Return [x, y] of the center of cell containing provided text 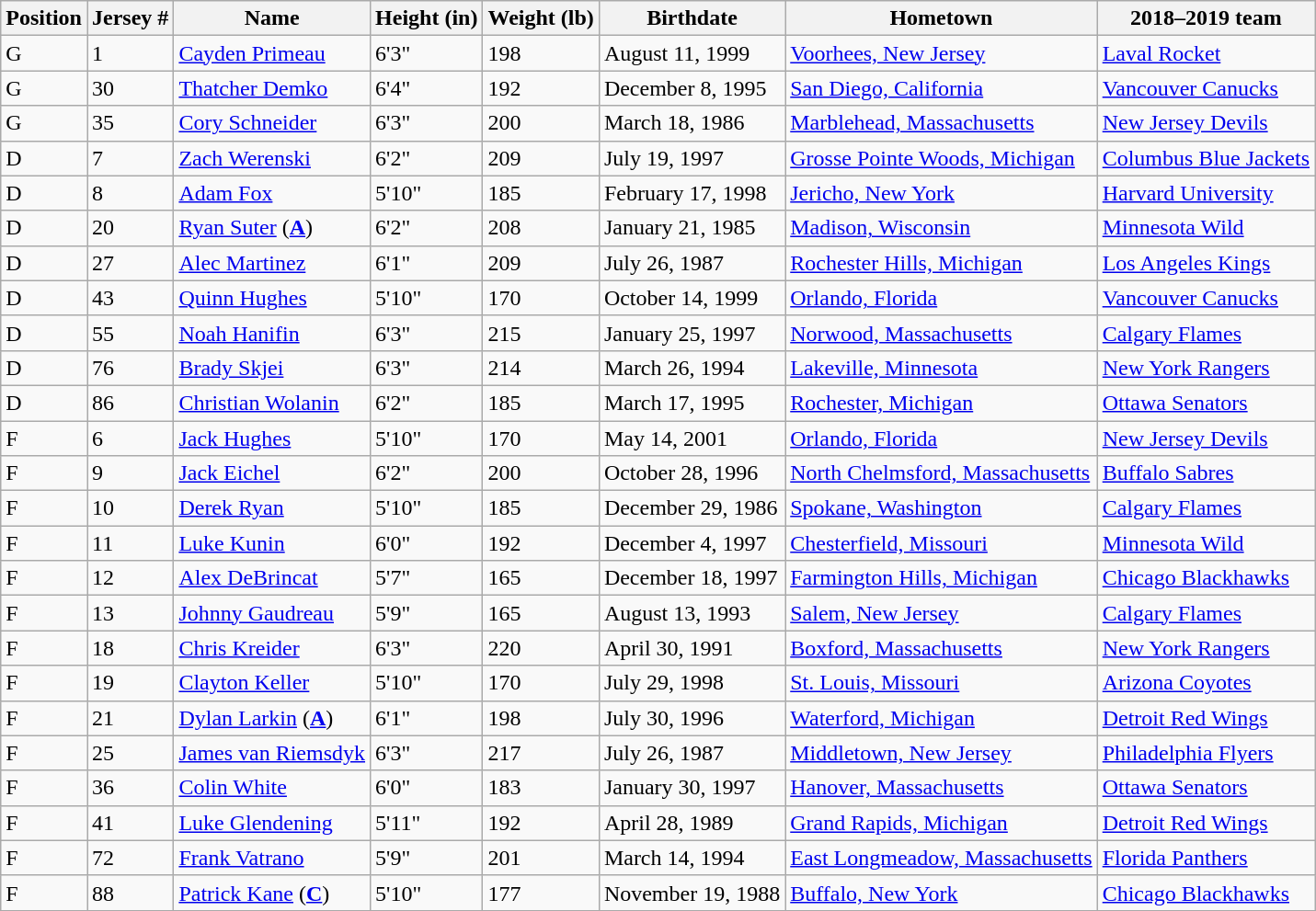
Patrick Kane (C) [272, 893]
Waterford, Michigan [942, 718]
Hanover, Massachusetts [942, 788]
201 [541, 858]
December 29, 1986 [692, 508]
Philadelphia Flyers [1206, 753]
July 29, 1998 [692, 683]
43 [130, 298]
208 [541, 228]
Rochester Hills, Michigan [942, 263]
August 11, 1999 [692, 53]
Frank Vatrano [272, 858]
Buffalo Sabres [1206, 473]
20 [130, 228]
North Chelmsford, Massachusetts [942, 473]
30 [130, 88]
Jack Hughes [272, 438]
Colin White [272, 788]
East Longmeadow, Massachusetts [942, 858]
January 30, 1997 [692, 788]
25 [130, 753]
214 [541, 368]
March 18, 1986 [692, 123]
Rochester, Michigan [942, 403]
Columbus Blue Jackets [1206, 158]
St. Louis, Missouri [942, 683]
55 [130, 333]
Birthdate [692, 18]
8 [130, 193]
Spokane, Washington [942, 508]
6 [130, 438]
Voorhees, New Jersey [942, 53]
86 [130, 403]
Laval Rocket [1206, 53]
215 [541, 333]
Alec Martinez [272, 263]
Adam Fox [272, 193]
21 [130, 718]
183 [541, 788]
5'7" [427, 578]
88 [130, 893]
July 30, 1996 [692, 718]
Buffalo, New York [942, 893]
13 [130, 613]
July 19, 1997 [692, 158]
9 [130, 473]
Noah Hanifin [272, 333]
76 [130, 368]
Madison, Wisconsin [942, 228]
Arizona Coyotes [1206, 683]
Grosse Pointe Woods, Michigan [942, 158]
36 [130, 788]
11 [130, 543]
Weight (lb) [541, 18]
27 [130, 263]
San Diego, California [942, 88]
2018–2019 team [1206, 18]
6'4" [427, 88]
Norwood, Massachusetts [942, 333]
220 [541, 648]
Name [272, 18]
March 14, 1994 [692, 858]
Quinn Hughes [272, 298]
January 21, 1985 [692, 228]
December 4, 1997 [692, 543]
August 13, 1993 [692, 613]
Cayden Primeau [272, 53]
Johnny Gaudreau [272, 613]
41 [130, 823]
Boxford, Massachusetts [942, 648]
Luke Glendening [272, 823]
Grand Rapids, Michigan [942, 823]
November 19, 1988 [692, 893]
Jericho, New York [942, 193]
January 25, 1997 [692, 333]
Hometown [942, 18]
Dylan Larkin (A) [272, 718]
Position [44, 18]
Farmington Hills, Michigan [942, 578]
May 14, 2001 [692, 438]
Brady Skjei [272, 368]
Luke Kunin [272, 543]
Clayton Keller [272, 683]
Alex DeBrincat [272, 578]
Lakeville, Minnesota [942, 368]
December 8, 1995 [692, 88]
February 17, 1998 [692, 193]
Zach Werenski [272, 158]
7 [130, 158]
10 [130, 508]
Ryan Suter (A) [272, 228]
Salem, New Jersey [942, 613]
72 [130, 858]
Marblehead, Massachusetts [942, 123]
12 [130, 578]
5'11" [427, 823]
19 [130, 683]
18 [130, 648]
Chris Kreider [272, 648]
Chesterfield, Missouri [942, 543]
Los Angeles Kings [1206, 263]
March 17, 1995 [692, 403]
October 14, 1999 [692, 298]
Derek Ryan [272, 508]
Cory Schneider [272, 123]
December 18, 1997 [692, 578]
1 [130, 53]
Thatcher Demko [272, 88]
March 26, 1994 [692, 368]
Florida Panthers [1206, 858]
James van Riemsdyk [272, 753]
April 28, 1989 [692, 823]
217 [541, 753]
35 [130, 123]
Jersey # [130, 18]
Middletown, New Jersey [942, 753]
April 30, 1991 [692, 648]
177 [541, 893]
Christian Wolanin [272, 403]
Height (in) [427, 18]
Harvard University [1206, 193]
Jack Eichel [272, 473]
October 28, 1996 [692, 473]
